Locate the cell with the specified text and output its (x, y) center coordinate. 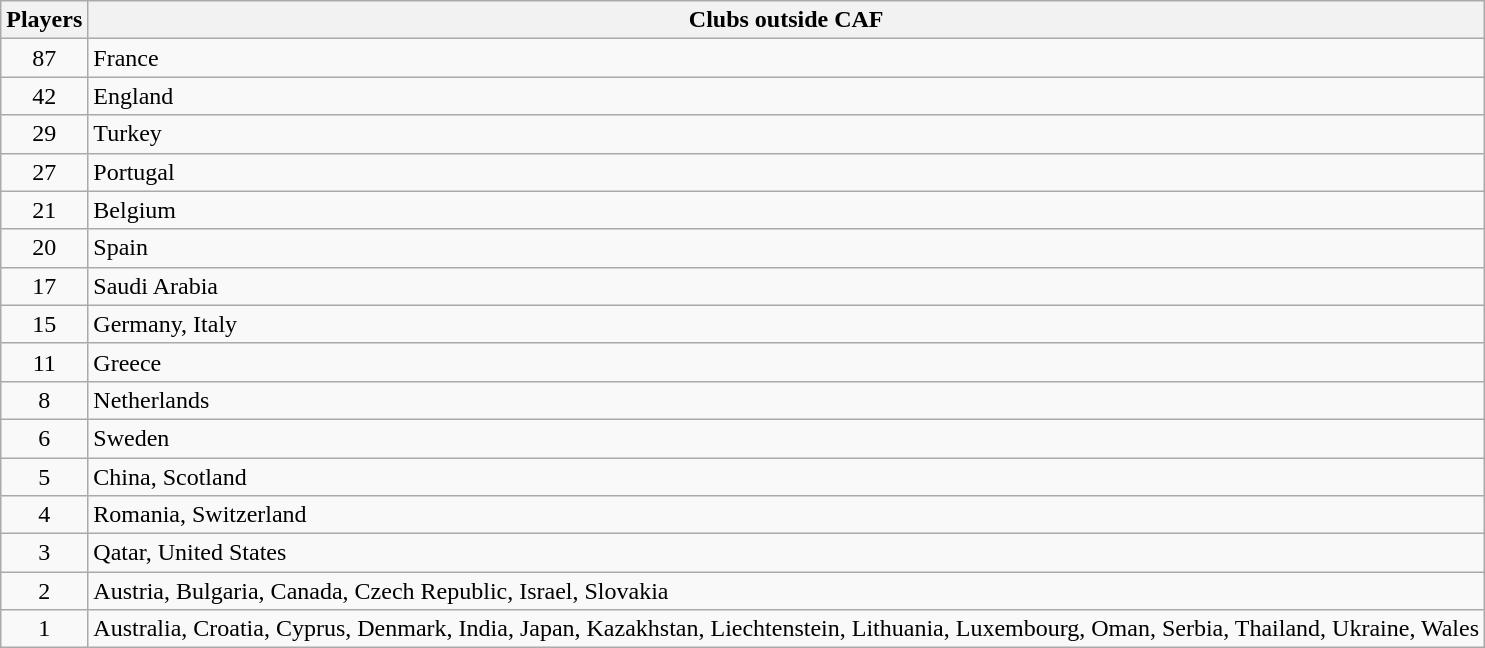
6 (44, 438)
France (786, 58)
8 (44, 400)
42 (44, 96)
1 (44, 629)
Germany, Italy (786, 324)
20 (44, 248)
Spain (786, 248)
Portugal (786, 172)
27 (44, 172)
China, Scotland (786, 477)
Australia, Croatia, Cyprus, Denmark, India, Japan, Kazakhstan, Liechtenstein, Lithuania, Luxembourg, Oman, Serbia, Thailand, Ukraine, Wales (786, 629)
Netherlands (786, 400)
Austria, Bulgaria, Canada, Czech Republic, Israel, Slovakia (786, 591)
Belgium (786, 210)
5 (44, 477)
Sweden (786, 438)
England (786, 96)
Romania, Switzerland (786, 515)
21 (44, 210)
3 (44, 553)
Turkey (786, 134)
Saudi Arabia (786, 286)
Qatar, United States (786, 553)
87 (44, 58)
Greece (786, 362)
11 (44, 362)
4 (44, 515)
Clubs outside CAF (786, 20)
15 (44, 324)
29 (44, 134)
2 (44, 591)
Players (44, 20)
17 (44, 286)
